Determine the (X, Y) coordinate at the center of the cell enclosing the given text.  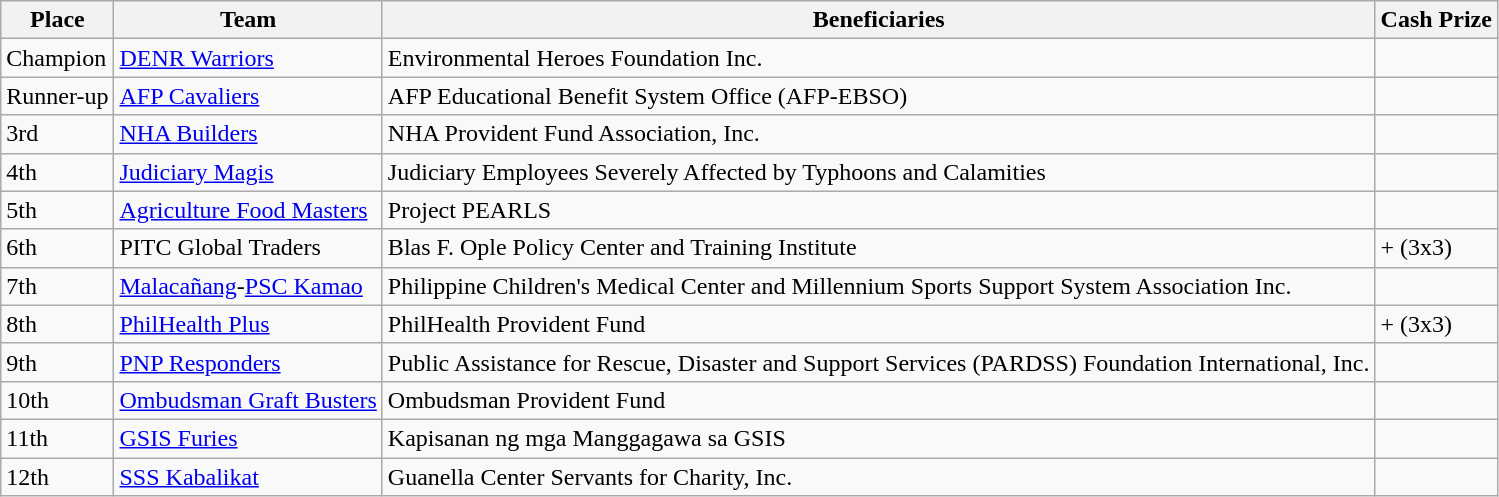
8th (58, 324)
Ombudsman Provident Fund (878, 400)
AFP Cavaliers (248, 96)
Kapisanan ng mga Manggagawa sa GSIS (878, 438)
DENR Warriors (248, 58)
NHA Provident Fund Association, Inc. (878, 134)
Malacañang-PSC Kamao (248, 286)
5th (58, 210)
4th (58, 172)
PhilHealth Provident Fund (878, 324)
12th (58, 477)
Philippine Children's Medical Center and Millennium Sports Support System Association Inc. (878, 286)
Runner-up (58, 96)
PhilHealth Plus (248, 324)
Team (248, 20)
PITC Global Traders (248, 248)
Place (58, 20)
GSIS Furies (248, 438)
3rd (58, 134)
Champion (58, 58)
9th (58, 362)
Project PEARLS (878, 210)
7th (58, 286)
Ombudsman Graft Busters (248, 400)
AFP Educational Benefit System Office (AFP-EBSO) (878, 96)
SSS Kabalikat (248, 477)
Guanella Center Servants for Charity, Inc. (878, 477)
Blas F. Ople Policy Center and Training Institute (878, 248)
NHA Builders (248, 134)
Agriculture Food Masters (248, 210)
6th (58, 248)
Beneficiaries (878, 20)
11th (58, 438)
PNP Responders (248, 362)
Public Assistance for Rescue, Disaster and Support Services (PARDSS) Foundation International, Inc. (878, 362)
Cash Prize (1436, 20)
Judiciary Employees Severely Affected by Typhoons and Calamities (878, 172)
Judiciary Magis (248, 172)
Environmental Heroes Foundation Inc. (878, 58)
10th (58, 400)
